Return (x, y) of the center of cell containing provided text 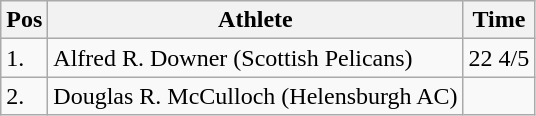
22 4/5 (499, 58)
2. (24, 96)
1. (24, 58)
Alfred R. Downer (Scottish Pelicans) (256, 58)
Pos (24, 20)
Athlete (256, 20)
Douglas R. McCulloch (Helensburgh AC) (256, 96)
Time (499, 20)
